Detect which cell encompasses the target text, then output its [x, y] center coordinate. 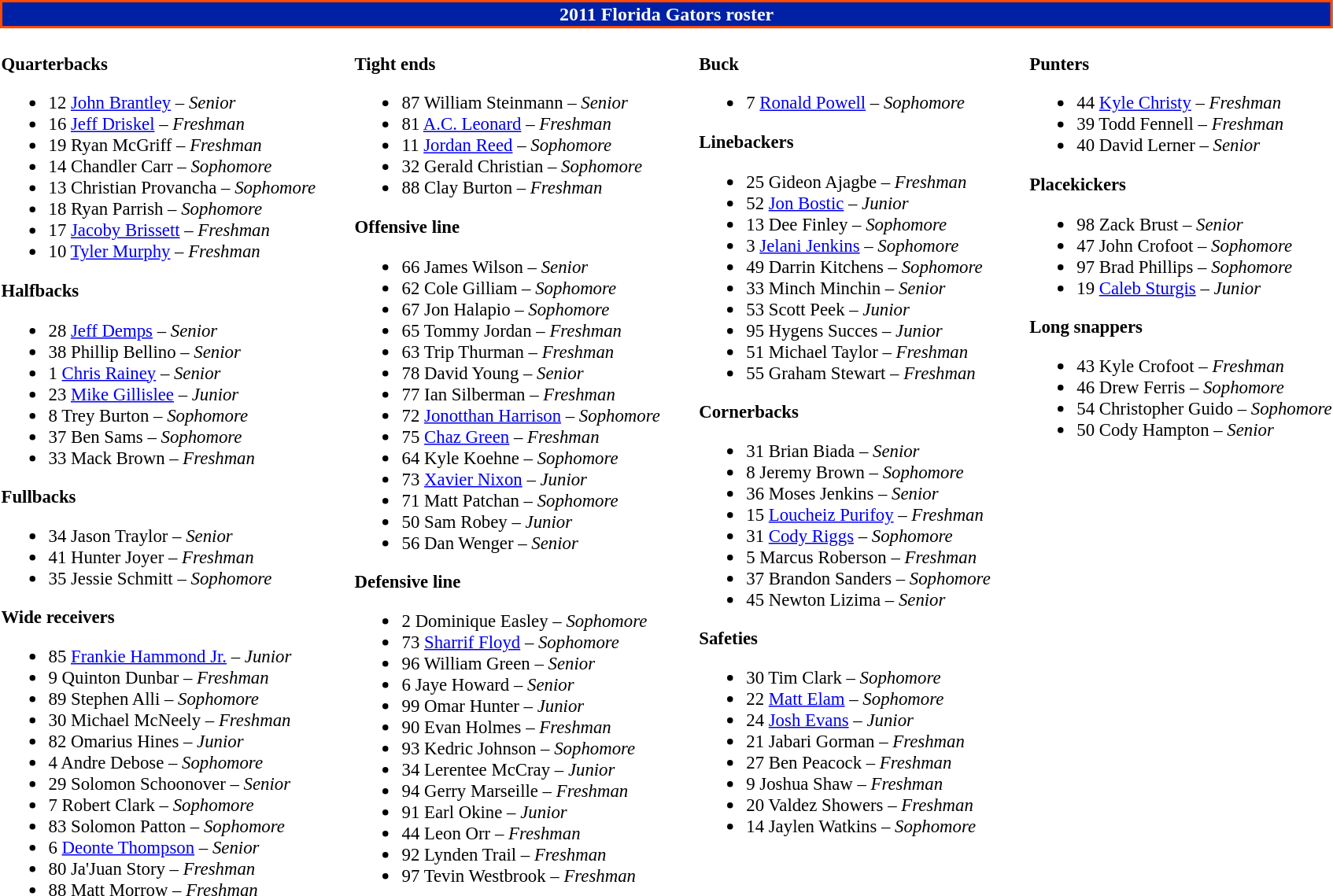
2011 Florida Gators roster [666, 14]
